Provide the (x, y) coordinate of the cell's center where the given text is located.  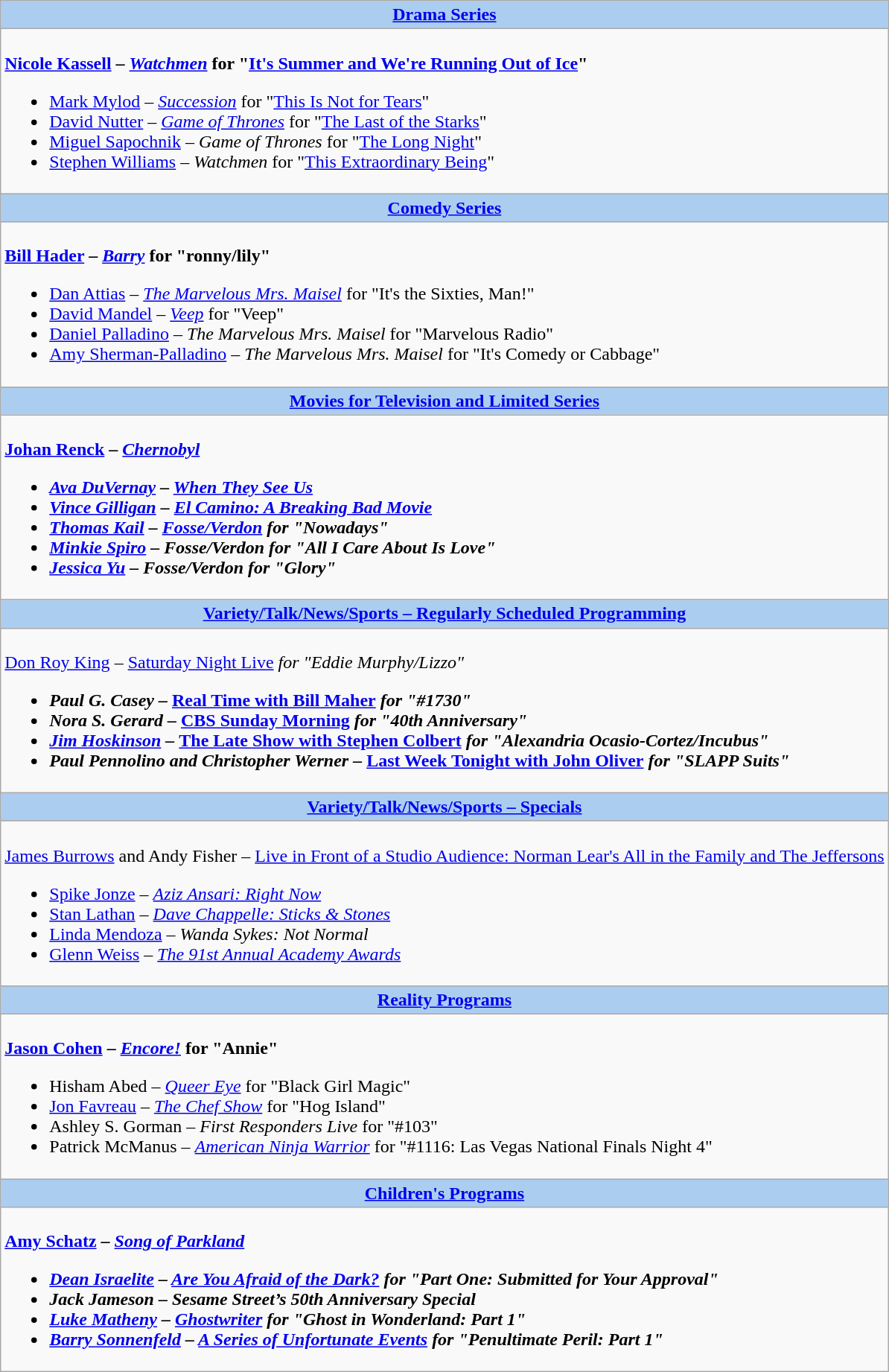
Children's Programs (444, 1192)
Variety/Talk/News/Sports – Regularly Scheduled Programming (444, 614)
Variety/Talk/News/Sports – Specials (444, 807)
Drama Series (444, 15)
Comedy Series (444, 208)
Reality Programs (444, 1000)
Movies for Television and Limited Series (444, 401)
